Output the (X, Y) coordinate of the center of the cell containing the given text.  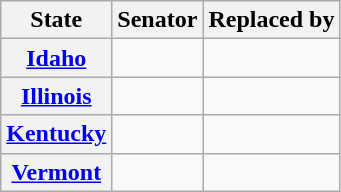
Illinois (56, 96)
Kentucky (56, 134)
Senator (158, 20)
Replaced by (272, 20)
Idaho (56, 58)
Vermont (56, 172)
State (56, 20)
